Scan for the cell matching the given text and deliver its [X, Y] coordinate at center. 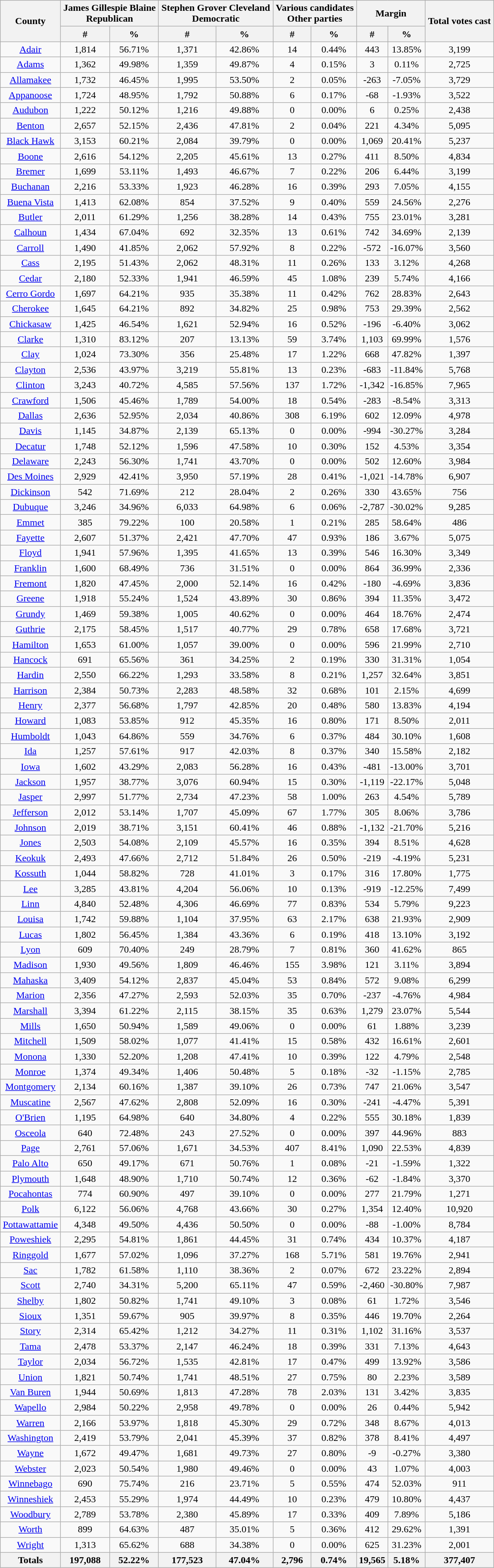
917 [188, 751]
34.69% [407, 233]
1,044 [85, 873]
249 [188, 950]
46.54% [134, 324]
32.64% [407, 675]
2,785 [460, 1072]
1,413 [85, 202]
9,285 [460, 507]
0.73% [334, 1087]
-32 [372, 1072]
4,436 [188, 1224]
Adair [30, 49]
41.65% [244, 553]
49.47% [134, 1453]
65.11% [244, 1285]
2.15% [407, 690]
-9 [372, 1453]
1,256 [188, 217]
-30.02% [407, 507]
133 [372, 263]
668 [372, 354]
60.16% [134, 1087]
1,813 [188, 1392]
672 [372, 1270]
47.04% [244, 1560]
497 [188, 1194]
16.30% [407, 553]
Total votes cast [460, 21]
47.81% [244, 125]
1,096 [188, 1255]
Hamilton [30, 644]
5.74% [407, 278]
2,550 [85, 675]
1,005 [188, 614]
37.95% [244, 919]
50.69% [134, 1392]
3.67% [407, 538]
Calhoun [30, 233]
Bremer [30, 171]
534 [372, 904]
3,560 [460, 248]
34.38% [244, 1545]
2,548 [460, 1056]
46.69% [244, 904]
50.12% [134, 110]
3,246 [85, 507]
34.31% [134, 1285]
53.79% [134, 1438]
1,645 [85, 309]
53.85% [134, 721]
4.54% [407, 797]
487 [188, 1530]
2,636 [85, 415]
0.52% [334, 324]
Warren [30, 1423]
31.51% [244, 568]
41.01% [244, 873]
221 [372, 125]
67.04% [134, 233]
43.81% [134, 888]
Emmet [30, 522]
40.62% [244, 614]
-11.84% [407, 370]
6,033 [188, 507]
1,789 [188, 400]
3,729 [460, 80]
Webster [30, 1469]
55.81% [244, 370]
60.41% [244, 827]
2,789 [85, 1514]
0.47% [334, 1362]
-1,342 [372, 385]
2,808 [188, 1102]
742 [372, 233]
Decatur [30, 446]
43.70% [244, 461]
5,391 [460, 1102]
47.82% [407, 354]
899 [85, 1530]
0.25% [407, 110]
1,351 [85, 1316]
Scott [30, 1285]
596 [372, 644]
479 [372, 1499]
-4.76% [407, 995]
581 [372, 1255]
Cherokee [30, 309]
-481 [372, 767]
1,596 [188, 446]
3,589 [460, 1377]
-13.00% [407, 767]
47.41% [244, 1056]
31.16% [407, 1331]
2,796 [292, 1560]
50.48% [244, 1072]
774 [85, 1194]
446 [372, 1316]
49.46% [244, 1469]
Ringgold [30, 1255]
68.49% [134, 568]
42.03% [244, 751]
55.24% [134, 599]
Appanoose [30, 95]
1,391 [460, 1530]
28 [292, 477]
42.41% [134, 477]
73.30% [134, 354]
Mahaska [30, 980]
0.75% [334, 1377]
3,950 [188, 477]
1,995 [188, 80]
17.80% [407, 873]
56.30% [134, 461]
2,725 [460, 65]
0.63% [334, 1011]
0.86% [334, 599]
2,216 [85, 186]
2,567 [85, 1102]
-16.07% [407, 248]
1,517 [188, 629]
0.88% [334, 827]
0.82% [334, 1438]
2,000 [188, 583]
2,419 [85, 1438]
432 [372, 1041]
0.84% [334, 980]
-0.27% [407, 1453]
1,602 [85, 767]
2,166 [85, 1423]
45.35% [244, 721]
Grundy [30, 614]
1,809 [188, 965]
12.40% [407, 1209]
2,380 [188, 1514]
Palo Alto [30, 1163]
57.19% [244, 477]
2,195 [85, 263]
50.94% [134, 1026]
4,013 [460, 1423]
65.62% [134, 1545]
1,792 [188, 95]
49.17% [134, 1163]
47.45% [134, 583]
1,621 [188, 324]
443 [372, 49]
Black Hawk [30, 141]
11.35% [407, 599]
1,650 [85, 1026]
1,707 [188, 812]
1,425 [85, 324]
45.39% [244, 1438]
Totals [30, 1560]
3,380 [460, 1453]
21.93% [407, 919]
3,836 [460, 583]
3.11% [407, 965]
61.58% [134, 1270]
2,084 [188, 141]
-1.93% [407, 95]
6,907 [460, 477]
43.65% [407, 492]
1,293 [188, 675]
1,524 [188, 599]
277 [372, 1194]
17.68% [407, 629]
Monroe [30, 1072]
70.40% [134, 950]
0.81% [334, 950]
1,195 [85, 1117]
3,153 [85, 141]
239 [372, 278]
Crawford [30, 400]
58.02% [134, 1041]
43 [372, 1469]
-16.85% [407, 385]
5.79% [407, 904]
49.73% [244, 1453]
50.73% [134, 690]
625 [372, 1545]
1,493 [188, 171]
0.41% [334, 477]
2.23% [407, 1377]
0.11% [407, 65]
5,768 [460, 370]
308 [292, 415]
-2,460 [372, 1285]
912 [188, 721]
1,918 [85, 599]
1,589 [188, 1026]
39.97% [244, 1316]
4,497 [460, 1438]
Mills [30, 1026]
47.66% [134, 858]
3,394 [85, 1011]
45.30% [244, 1423]
2,909 [460, 919]
Monona [30, 1056]
58.64% [407, 522]
3,239 [460, 1026]
Sac [30, 1270]
Clayton [30, 370]
-1,119 [372, 782]
3,547 [460, 1087]
Allamakee [30, 80]
6.44% [407, 171]
2,894 [460, 1270]
4,840 [85, 904]
484 [372, 736]
1,576 [460, 339]
-219 [372, 858]
2,478 [85, 1346]
34.27% [244, 1331]
5,048 [460, 782]
0.55% [334, 1484]
377,407 [460, 1560]
Jackson [30, 782]
10,920 [460, 1209]
57.02% [134, 1255]
13.85% [407, 49]
27.52% [244, 1133]
Floyd [30, 553]
3,894 [460, 965]
21.79% [407, 1194]
177,523 [188, 1560]
45.09% [244, 812]
21.06% [407, 1087]
155 [292, 965]
Mitchell [30, 1041]
52.48% [134, 904]
212 [188, 492]
378 [372, 1438]
Boone [30, 156]
44.45% [244, 1240]
-12.25% [407, 888]
692 [188, 233]
-237 [372, 995]
-1,132 [372, 827]
56.68% [134, 706]
691 [85, 660]
-7.05% [407, 80]
1,216 [188, 110]
2,562 [460, 309]
360 [372, 950]
1,775 [460, 873]
4,984 [460, 995]
28.83% [407, 293]
0.13% [334, 888]
41.62% [407, 950]
1,974 [188, 1499]
Madison [30, 965]
47.58% [244, 446]
28.79% [244, 950]
32 [292, 690]
546 [372, 553]
3,219 [188, 370]
37.27% [244, 1255]
2,276 [460, 202]
29.62% [407, 1530]
935 [188, 293]
4,306 [188, 904]
5,075 [460, 538]
8.67% [407, 1423]
0.31% [334, 1331]
41.41% [244, 1041]
23.01% [407, 217]
4,204 [188, 888]
Shelby [30, 1301]
Buchanan [30, 186]
1,104 [188, 919]
57.92% [244, 248]
1,748 [85, 446]
5.71% [334, 1255]
690 [85, 1484]
42.81% [244, 1362]
2,012 [85, 812]
2,083 [188, 767]
-1.15% [407, 1072]
3,984 [460, 461]
42.86% [244, 49]
3,851 [460, 675]
1,145 [85, 431]
728 [188, 873]
216 [188, 1484]
5,200 [188, 1285]
5,095 [460, 125]
6,299 [460, 980]
4.53% [407, 446]
2,377 [85, 706]
385 [85, 522]
34.82% [244, 309]
49.10% [244, 1301]
1,387 [188, 1087]
3,151 [188, 827]
48.95% [134, 95]
31.31% [407, 660]
2,115 [188, 1011]
0.61% [334, 233]
9 [292, 202]
3,076 [188, 782]
Dubuque [30, 507]
-6.40% [407, 324]
474 [372, 1484]
34.80% [244, 1117]
2,019 [85, 827]
0.33% [334, 1514]
4,643 [460, 1346]
2,283 [188, 690]
580 [372, 706]
Henry [30, 706]
6.19% [334, 415]
Greene [30, 599]
5,216 [460, 827]
854 [188, 202]
688 [188, 1545]
1,310 [85, 339]
57.96% [134, 553]
-241 [372, 1102]
34.25% [244, 660]
49.56% [134, 965]
1,672 [85, 1453]
66.22% [134, 675]
34.87% [134, 431]
Butler [30, 217]
Chickasaw [30, 324]
0.70% [334, 995]
38.36% [244, 1270]
152 [372, 446]
65.13% [244, 431]
1,043 [85, 736]
53.97% [134, 1423]
Hardin [30, 675]
100 [188, 522]
340 [372, 751]
19.76% [407, 1255]
2,356 [85, 995]
53.78% [134, 1514]
Harrison [30, 690]
121 [372, 965]
44.49% [244, 1499]
Des Moines [30, 477]
-1.59% [407, 1163]
19,565 [372, 1560]
71.69% [134, 492]
1.07% [407, 1469]
52.20% [134, 1056]
0.40% [334, 202]
-30.27% [407, 431]
1,102 [372, 1331]
2,493 [85, 858]
County [30, 21]
1,208 [188, 1056]
-180 [372, 583]
57.06% [134, 1148]
Lucas [30, 935]
2,761 [85, 1148]
4,437 [460, 1499]
Iowa [30, 767]
45 [292, 278]
Delaware [30, 461]
37 [292, 1438]
52.95% [134, 415]
53.14% [134, 812]
56.72% [134, 1362]
38.15% [244, 1011]
0.06% [334, 507]
48.90% [134, 1178]
-62 [372, 1178]
49.87% [244, 65]
2,182 [460, 751]
48.31% [244, 263]
3,835 [460, 1392]
46.45% [134, 80]
49.88% [244, 110]
1,509 [85, 1041]
1,469 [85, 614]
756 [460, 492]
-2,787 [372, 507]
207 [188, 339]
407 [292, 1148]
864 [372, 568]
16.61% [407, 1041]
80 [372, 1377]
4,839 [460, 1148]
1.77% [334, 812]
1,077 [188, 1041]
59.88% [134, 919]
4.79% [407, 1056]
79.22% [134, 522]
499 [372, 1362]
24.56% [407, 202]
Keokuk [30, 858]
4,978 [460, 415]
7,965 [460, 385]
60.90% [134, 1194]
35.01% [244, 1530]
James Gillespie BlaineRepublican [110, 14]
Tama [30, 1346]
6,122 [85, 1209]
5,186 [460, 1514]
486 [460, 522]
-683 [372, 370]
3,354 [460, 446]
2,147 [188, 1346]
46.46% [244, 965]
0.18% [334, 1072]
78 [292, 1392]
101 [372, 690]
3,546 [460, 1301]
4,268 [460, 263]
37.52% [244, 202]
54.08% [134, 843]
19.70% [407, 1316]
3,349 [460, 553]
18.76% [407, 614]
50.88% [244, 95]
-283 [372, 400]
0.83% [334, 904]
2.17% [334, 919]
2,109 [188, 843]
49.50% [134, 1224]
1,384 [188, 935]
45.89% [244, 1514]
39.00% [244, 644]
2,264 [460, 1316]
8,784 [460, 1224]
51.84% [244, 858]
1,434 [85, 233]
2,180 [85, 278]
48.51% [244, 1377]
1.08% [334, 278]
-22.17% [407, 782]
243 [188, 1133]
418 [372, 935]
67 [292, 812]
-1.00% [407, 1224]
4,628 [460, 843]
13.13% [244, 339]
-994 [372, 431]
44.96% [407, 1133]
1.88% [407, 1026]
54.00% [244, 400]
2,041 [188, 1438]
62.08% [134, 202]
50.82% [134, 1301]
75.74% [134, 1484]
2,205 [188, 156]
50.50% [244, 1224]
Marshall [30, 1011]
40.72% [134, 385]
1,506 [85, 400]
285 [372, 522]
Winneshiek [30, 1499]
2,607 [85, 538]
12.09% [407, 415]
3,537 [460, 1331]
1,371 [188, 49]
38.71% [134, 827]
56.45% [134, 935]
Plymouth [30, 1178]
-14.78% [407, 477]
4.34% [407, 125]
Woodbury [30, 1514]
7,499 [460, 888]
0.04% [334, 125]
7.05% [407, 186]
4,348 [85, 1224]
0.68% [334, 690]
1,710 [188, 1178]
1,923 [188, 186]
10.80% [407, 1499]
28.04% [244, 492]
-4.47% [407, 1102]
25.48% [244, 354]
137 [292, 385]
-21 [372, 1163]
3,284 [460, 431]
2,175 [85, 629]
38.77% [134, 782]
53.50% [244, 80]
Union [30, 1377]
77 [292, 904]
1,732 [85, 80]
-263 [372, 80]
131 [372, 1392]
38.28% [244, 217]
2,837 [188, 980]
56.28% [244, 767]
9,223 [460, 904]
40.77% [244, 629]
30.10% [407, 736]
23.07% [407, 1011]
45.57% [244, 843]
20.58% [244, 522]
411 [372, 156]
Van Buren [30, 1392]
Dickinson [30, 492]
83.12% [134, 339]
1,110 [188, 1270]
1,313 [85, 1545]
54.81% [134, 1240]
3,285 [85, 888]
20 [292, 706]
2,474 [460, 614]
883 [460, 1133]
63 [292, 919]
34.53% [244, 1148]
1,090 [372, 1148]
1,600 [85, 568]
305 [372, 812]
49.06% [244, 1026]
58 [292, 797]
29.39% [407, 309]
-196 [372, 324]
35.38% [244, 293]
46.67% [244, 171]
13.83% [407, 706]
60.94% [244, 782]
434 [372, 1240]
1,083 [85, 721]
1,681 [188, 1453]
1,699 [85, 171]
2,740 [85, 1285]
1,724 [85, 95]
53.37% [134, 1346]
2,001 [460, 1545]
3.74% [334, 339]
53.33% [134, 186]
650 [85, 1163]
3,370 [460, 1178]
47.23% [244, 797]
Davis [30, 431]
Clinton [30, 385]
5,544 [460, 1011]
4,003 [460, 1469]
Clarke [30, 339]
0.78% [334, 629]
1,054 [460, 660]
2,734 [188, 797]
0.15% [334, 65]
316 [372, 873]
3,281 [460, 217]
671 [188, 1163]
2,643 [460, 293]
1,957 [85, 782]
7.89% [407, 1514]
3,243 [85, 385]
12.60% [407, 461]
1,671 [188, 1148]
52.33% [134, 278]
2,536 [85, 370]
1.00% [334, 797]
4,768 [188, 1209]
50.54% [134, 1469]
0.72% [334, 1423]
Johnson [30, 827]
Taylor [30, 1362]
Lyon [30, 950]
1,406 [188, 1072]
1,374 [85, 1072]
47.70% [244, 538]
3,522 [460, 95]
911 [460, 1484]
753 [372, 309]
293 [372, 186]
-88 [372, 1224]
46.24% [244, 1346]
736 [188, 568]
-1.84% [407, 1178]
55.29% [134, 1499]
2,958 [188, 1407]
3,701 [460, 767]
30.18% [407, 1117]
Buena Vista [30, 202]
1,861 [188, 1240]
Guthrie [30, 629]
61.22% [134, 1011]
1,839 [460, 1117]
2,616 [85, 156]
Jefferson [30, 812]
-4.19% [407, 858]
Pocahontas [30, 1194]
2,243 [85, 461]
1,490 [85, 248]
3,192 [460, 935]
412 [372, 1530]
Osceola [30, 1133]
2,421 [188, 538]
Lee [30, 888]
206 [372, 171]
3,586 [460, 1362]
1,944 [85, 1392]
1,359 [188, 65]
2,023 [85, 1469]
Poweshiek [30, 1240]
1,057 [188, 644]
555 [372, 1117]
1,782 [85, 1270]
25 [292, 309]
23.71% [244, 1484]
Audubon [30, 110]
Polk [30, 1209]
Fayette [30, 538]
22.53% [407, 1148]
23.22% [407, 1270]
59.38% [134, 614]
Muscatine [30, 1102]
4,166 [460, 278]
0.59% [334, 1285]
2,134 [85, 1087]
51.43% [134, 263]
-4.69% [407, 583]
4,194 [460, 706]
Ida [30, 751]
Howard [30, 721]
197,088 [85, 1560]
Wapello [30, 1407]
-919 [372, 888]
60.21% [134, 141]
3,721 [460, 629]
42.85% [244, 706]
Wright [30, 1545]
Wayne [30, 1453]
65.42% [134, 1331]
49.78% [244, 1407]
4,155 [460, 186]
0.05% [334, 80]
186 [372, 538]
57.61% [134, 751]
59 [292, 339]
13.10% [407, 935]
3,313 [460, 400]
Adams [30, 65]
Page [30, 1148]
356 [188, 354]
1,814 [85, 49]
331 [372, 1346]
43.66% [244, 1209]
2,941 [460, 1255]
61.29% [134, 217]
1,980 [188, 1469]
572 [372, 980]
1,222 [85, 110]
52.09% [244, 1102]
34.96% [134, 507]
2,384 [85, 690]
45.61% [244, 156]
46.59% [244, 278]
65.56% [134, 660]
53 [292, 980]
1,653 [85, 644]
5,237 [460, 141]
Pottawattamie [30, 1224]
0.98% [334, 309]
1,818 [188, 1423]
52.94% [244, 324]
1,742 [85, 919]
Linn [30, 904]
464 [372, 614]
1,820 [85, 583]
21.99% [407, 644]
72.48% [134, 1133]
2,710 [460, 644]
2,712 [188, 858]
53.11% [134, 171]
31.23% [407, 1545]
762 [372, 293]
Various candidatesOther parties [315, 14]
2,503 [85, 843]
61.00% [134, 644]
31 [292, 1240]
64.86% [134, 736]
50.76% [244, 1163]
47.62% [134, 1102]
43.36% [244, 935]
602 [372, 415]
865 [460, 950]
40.86% [244, 415]
2.03% [334, 1392]
3.98% [334, 965]
1,024 [85, 354]
5,789 [460, 797]
Carroll [30, 248]
4,699 [460, 690]
609 [85, 950]
0.54% [334, 400]
Cedar [30, 278]
Worth [30, 1530]
52.15% [134, 125]
2,593 [188, 995]
3,786 [460, 812]
4,187 [460, 1240]
15.58% [407, 751]
58.82% [134, 873]
0.93% [334, 538]
49.98% [134, 65]
8.06% [407, 812]
9.08% [407, 980]
Stephen Grover ClevelandDemocratic [216, 14]
1,330 [85, 1056]
5,231 [460, 858]
638 [372, 919]
52.14% [244, 583]
41.85% [134, 248]
-21.70% [407, 827]
1,354 [372, 1209]
2,601 [460, 1041]
1,608 [460, 736]
36.99% [407, 568]
Louisa [30, 919]
45.46% [134, 400]
8.51% [407, 843]
49.34% [134, 1072]
48.58% [244, 690]
168 [292, 1255]
2,657 [85, 125]
1,930 [85, 965]
747 [372, 1087]
43.97% [134, 370]
0.58% [334, 1041]
2,997 [85, 797]
409 [372, 1514]
171 [372, 721]
Cass [30, 263]
-1,021 [372, 477]
-68 [372, 95]
Fremont [30, 583]
Marion [30, 995]
43.89% [244, 599]
1,322 [460, 1163]
Kossuth [30, 873]
1.22% [334, 354]
46 [292, 827]
10.37% [407, 1240]
1,677 [85, 1255]
7.13% [407, 1346]
0.48% [334, 706]
Dallas [30, 415]
2,984 [85, 1407]
47.28% [244, 1392]
3,409 [85, 980]
34.76% [244, 736]
52.12% [134, 446]
122 [372, 1056]
-572 [372, 248]
1,069 [372, 141]
Clay [30, 354]
43.29% [134, 767]
Story [30, 1331]
Cerro Gordo [30, 293]
69.99% [407, 339]
2,295 [85, 1240]
50.22% [134, 1407]
263 [372, 797]
2,929 [85, 477]
0.07% [334, 1270]
5.18% [407, 1560]
4,834 [460, 156]
3.12% [407, 263]
755 [372, 217]
20.41% [407, 141]
1,362 [85, 65]
2,314 [85, 1331]
64.63% [134, 1530]
397 [372, 1133]
Benton [30, 125]
57.56% [244, 385]
1,535 [188, 1362]
32.35% [244, 233]
4,585 [188, 385]
2,438 [460, 110]
-8.54% [407, 400]
Hancock [30, 660]
59.67% [134, 1316]
7,987 [460, 1285]
56.71% [134, 49]
45.04% [244, 980]
Margin [391, 14]
1,697 [85, 293]
Sioux [30, 1316]
Washington [30, 1438]
1,821 [85, 1377]
46.28% [244, 186]
348 [372, 1423]
Humboldt [30, 736]
1,797 [188, 706]
2,336 [460, 568]
2,453 [85, 1499]
58.45% [134, 629]
3,062 [460, 324]
0.50% [334, 858]
658 [372, 629]
12 [292, 1178]
39.79% [244, 141]
O'Brien [30, 1117]
3,472 [460, 599]
1,397 [460, 354]
Jones [30, 843]
3.42% [407, 1392]
1,648 [85, 1178]
51.77% [134, 797]
1,212 [188, 1331]
33.58% [244, 675]
892 [188, 309]
1,103 [372, 339]
Franklin [30, 568]
Jasper [30, 797]
542 [85, 492]
1,395 [188, 553]
1,271 [460, 1194]
2,436 [188, 125]
Montgomery [30, 1087]
-30.80% [407, 1285]
905 [188, 1316]
1,279 [372, 1011]
502 [372, 461]
47.27% [134, 995]
51.37% [134, 538]
52.22% [134, 1560]
5,942 [460, 1407]
13.92% [407, 1362]
361 [188, 660]
Winnebago [30, 1484]
